Provide the [x, y] coordinate of the cell's center where the given text is located.  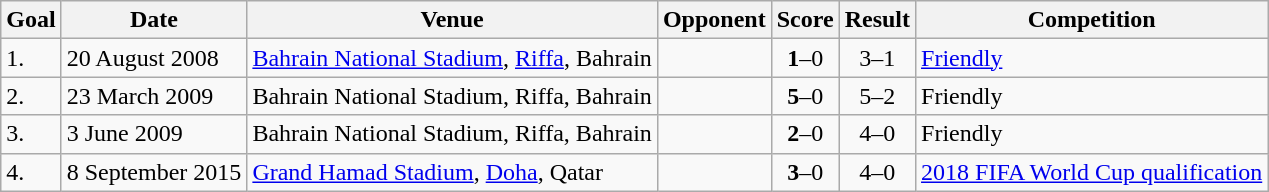
Venue [452, 20]
3–0 [805, 172]
Score [805, 20]
3 June 2009 [154, 134]
23 March 2009 [154, 96]
3–1 [877, 58]
8 September 2015 [154, 172]
Competition [1092, 20]
Goal [31, 20]
Opponent [714, 20]
Result [877, 20]
Grand Hamad Stadium, Doha, Qatar [452, 172]
2018 FIFA World Cup qualification [1092, 172]
2. [31, 96]
2–0 [805, 134]
1. [31, 58]
20 August 2008 [154, 58]
4. [31, 172]
Date [154, 20]
3. [31, 134]
1–0 [805, 58]
5–0 [805, 96]
5–2 [877, 96]
